Return [x, y] of the center of cell containing provided text 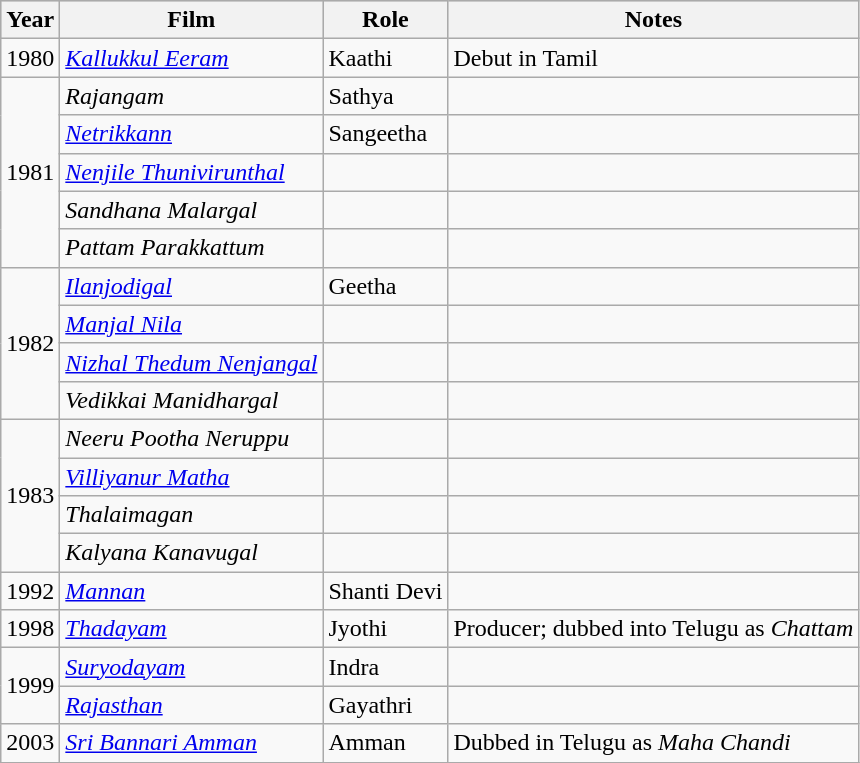
Notes [654, 20]
Sri Bannari Amman [192, 743]
Sathya [386, 96]
Kalyana Kanavugal [192, 553]
Year [30, 20]
Kaathi [386, 58]
Netrikkann [192, 134]
Villiyanur Matha [192, 477]
Producer; dubbed into Telugu as Chattam [654, 629]
Debut in Tamil [654, 58]
Vedikkai Manidhargal [192, 400]
Gayathri [386, 705]
Geetha [386, 286]
2003 [30, 743]
Indra [386, 667]
1998 [30, 629]
Manjal Nila [192, 324]
Thalaimagan [192, 515]
1992 [30, 591]
Amman [386, 743]
Jyothi [386, 629]
Sandhana Malargal [192, 210]
Kallukkul Eeram [192, 58]
1999 [30, 686]
1980 [30, 58]
Mannan [192, 591]
1982 [30, 343]
1983 [30, 495]
Rajasthan [192, 705]
Neeru Pootha Neruppu [192, 438]
1981 [30, 172]
Role [386, 20]
Suryodayam [192, 667]
Ilanjodigal [192, 286]
Nizhal Thedum Nenjangal [192, 362]
Dubbed in Telugu as Maha Chandi [654, 743]
Nenjile Thunivirunthal [192, 172]
Thadayam [192, 629]
Pattam Parakkattum [192, 248]
Shanti Devi [386, 591]
Sangeetha [386, 134]
Film [192, 20]
Rajangam [192, 96]
